From the cell containing the given text, extract its center point as [X, Y] coordinate. 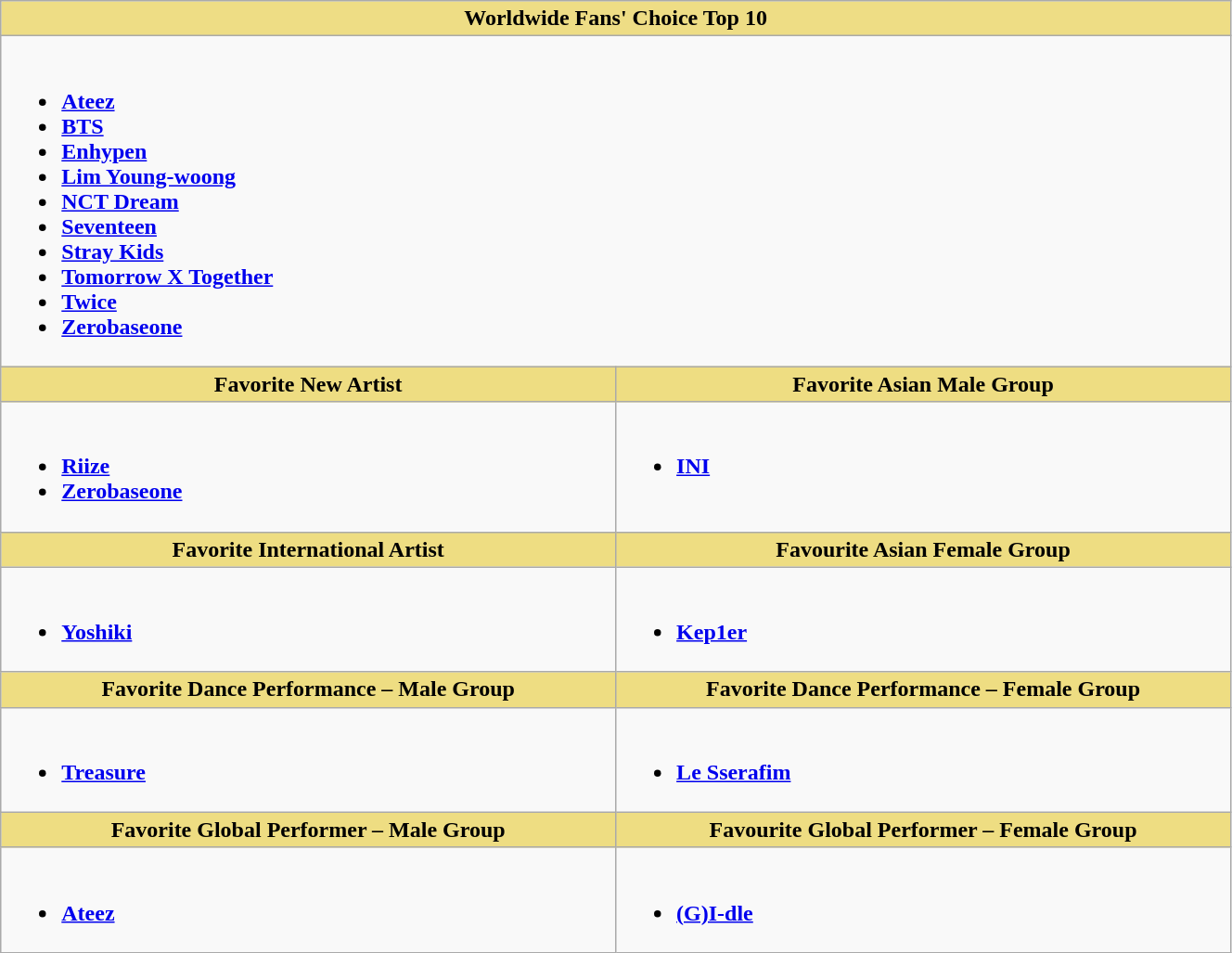
Worldwide Fans' Choice Top 10 [616, 19]
Treasure [308, 759]
(G)I-dle [924, 900]
Favorite Asian Male Group [924, 384]
Le Sserafim [924, 759]
Favorite Dance Performance – Male Group [308, 689]
Favourite Global Performer – Female Group [924, 830]
Favourite Asian Female Group [924, 549]
INI [924, 467]
Favorite Global Performer – Male Group [308, 830]
Favorite New Artist [308, 384]
Yoshiki [308, 620]
Favorite Dance Performance – Female Group [924, 689]
Kep1er [924, 620]
AteezBTSEnhypenLim Young-woongNCT DreamSeventeenStray KidsTomorrow X TogetherTwiceZerobaseone [616, 201]
Ateez [308, 900]
RiizeZerobaseone [308, 467]
Favorite International Artist [308, 549]
